Pinpoint the cell where the given text exists, returning its (x, y) midpoint coordinate. 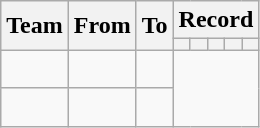
To (154, 26)
Team (35, 26)
Record (216, 20)
From (102, 26)
